Identify which cell holds the provided text, then report its [x, y] central coordinate. 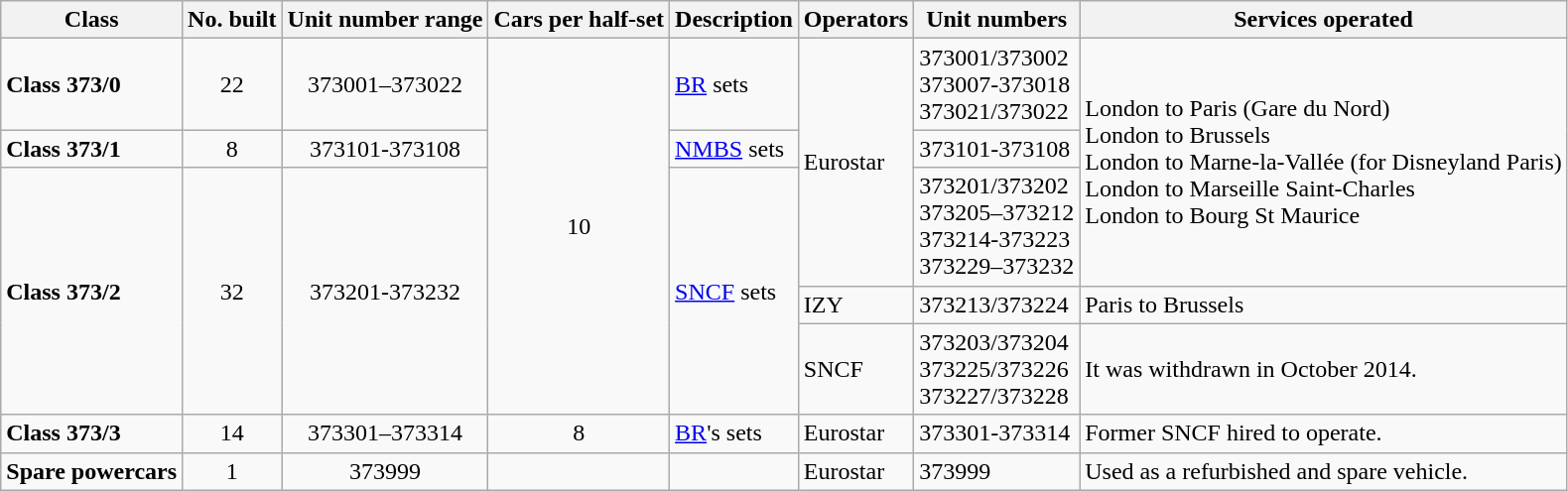
BR's sets [734, 433]
Class 373/0 [91, 84]
Cars per half-set [580, 20]
Class 373/3 [91, 433]
373201-373232 [385, 292]
Unit number range [385, 20]
373301-373314 [996, 433]
373001–373022 [385, 84]
No. built [232, 20]
BR sets [734, 84]
373201/373202373205–373212373214-373223373229–373232 [996, 226]
NMBS sets [734, 149]
373301–373314 [385, 433]
32 [232, 292]
373203/373204373225/373226373227/373228 [996, 369]
Class 373/2 [91, 292]
SNCF sets [734, 292]
Class [91, 20]
Services operated [1324, 20]
Unit numbers [996, 20]
22 [232, 84]
Paris to Brussels [1324, 305]
14 [232, 433]
Operators [855, 20]
Former SNCF hired to operate. [1324, 433]
Description [734, 20]
It was withdrawn in October 2014. [1324, 369]
SNCF [855, 369]
373001/373002373007-373018373021/373022 [996, 84]
Spare powercars [91, 471]
10 [580, 226]
373213/373224 [996, 305]
Class 373/1 [91, 149]
IZY [855, 305]
1 [232, 471]
Used as a refurbished and spare vehicle. [1324, 471]
